From the cell containing the given text, extract its center point as [x, y] coordinate. 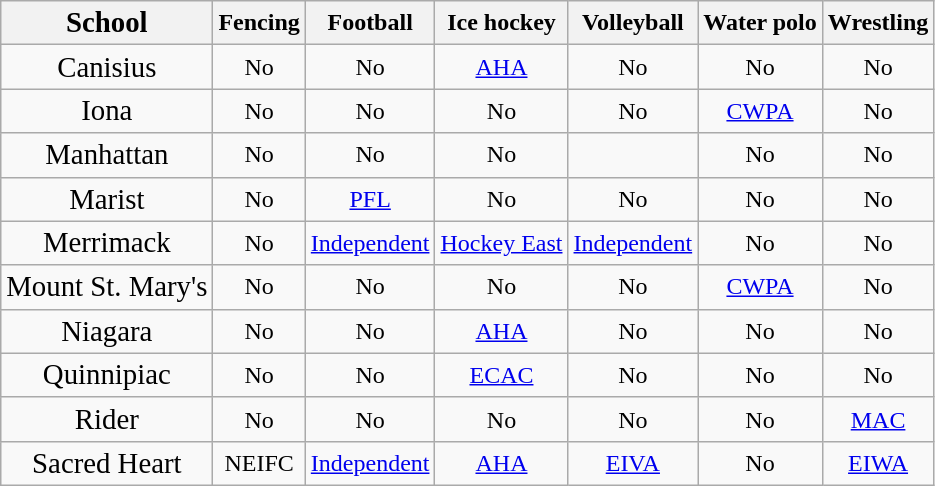
Hockey East [502, 243]
Quinnipiac [107, 375]
ECAC [502, 375]
Water polo [760, 23]
Sacred Heart [107, 463]
EIVA [633, 463]
Ice hockey [502, 23]
Rider [107, 419]
Iona [107, 111]
Fencing [259, 23]
Manhattan [107, 155]
Football [370, 23]
Wrestling [878, 23]
Marist [107, 199]
Merrimack [107, 243]
NEIFC [259, 463]
EIWA [878, 463]
Mount St. Mary's [107, 287]
Niagara [107, 331]
MAC [878, 419]
School [107, 23]
PFL [370, 199]
Volleyball [633, 23]
Canisius [107, 67]
